Detect which cell encompasses the target text, then output its [X, Y] center coordinate. 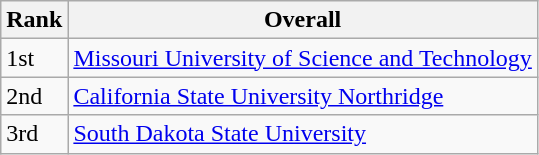
1st [34, 58]
South Dakota State University [303, 134]
3rd [34, 134]
Rank [34, 20]
Overall [303, 20]
California State University Northridge [303, 96]
2nd [34, 96]
Missouri University of Science and Technology [303, 58]
